Extract the (x, y) coordinate from the center of the cell holding the provided text.  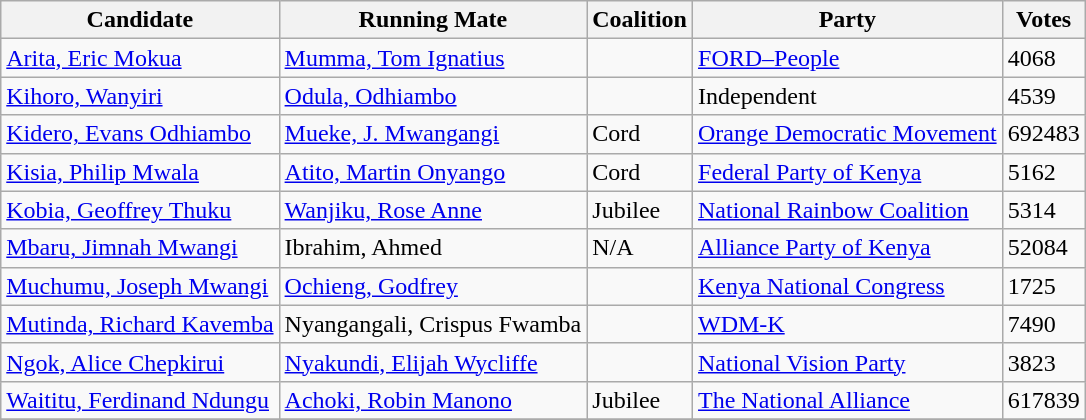
Nyakundi, Elijah Wycliffe (433, 362)
Ibrahim, Ahmed (433, 248)
1725 (1044, 286)
Orange Democratic Movement (848, 134)
WDM-K (848, 324)
5162 (1044, 172)
Odula, Odhiambo (433, 96)
Ochieng, Godfrey (433, 286)
Kenya National Congress (848, 286)
Waititu, Ferdinand Ndungu (140, 400)
Candidate (140, 20)
Kihoro, Wanyiri (140, 96)
Achoki, Robin Manono (433, 400)
Kidero, Evans Odhiambo (140, 134)
Running Mate (433, 20)
692483 (1044, 134)
National Rainbow Coalition (848, 210)
N/A (640, 248)
Party (848, 20)
Mumma, Tom Ignatius (433, 58)
4068 (1044, 58)
4539 (1044, 96)
Independent (848, 96)
Coalition (640, 20)
Wanjiku, Rose Anne (433, 210)
Ngok, Alice Chepkirui (140, 362)
Mbaru, Jimnah Mwangi (140, 248)
Kobia, Geoffrey Thuku (140, 210)
617839 (1044, 400)
Muchumu, Joseph Mwangi (140, 286)
3823 (1044, 362)
52084 (1044, 248)
7490 (1044, 324)
5314 (1044, 210)
The National Alliance (848, 400)
Atito, Martin Onyango (433, 172)
Federal Party of Kenya (848, 172)
Votes (1044, 20)
Mutinda, Richard Kavemba (140, 324)
Mueke, J. Mwangangi (433, 134)
Nyangangali, Crispus Fwamba (433, 324)
Kisia, Philip Mwala (140, 172)
Arita, Eric Mokua (140, 58)
National Vision Party (848, 362)
FORD–People (848, 58)
Alliance Party of Kenya (848, 248)
